Provide the [x, y] coordinate of the cell's center where the given text is located.  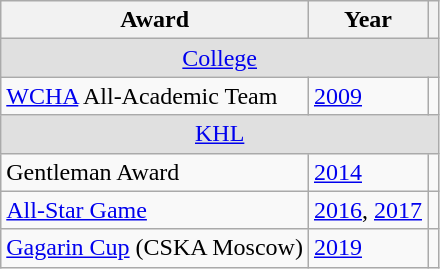
College [220, 58]
2014 [368, 172]
2019 [368, 248]
2016, 2017 [368, 210]
KHL [220, 134]
2009 [368, 96]
Gagarin Cup (CSKA Moscow) [155, 248]
Gentleman Award [155, 172]
Award [155, 20]
WCHA All-Academic Team [155, 96]
All-Star Game [155, 210]
Year [368, 20]
